Search for the cell housing the specified text and yield its [x, y] center coordinate. 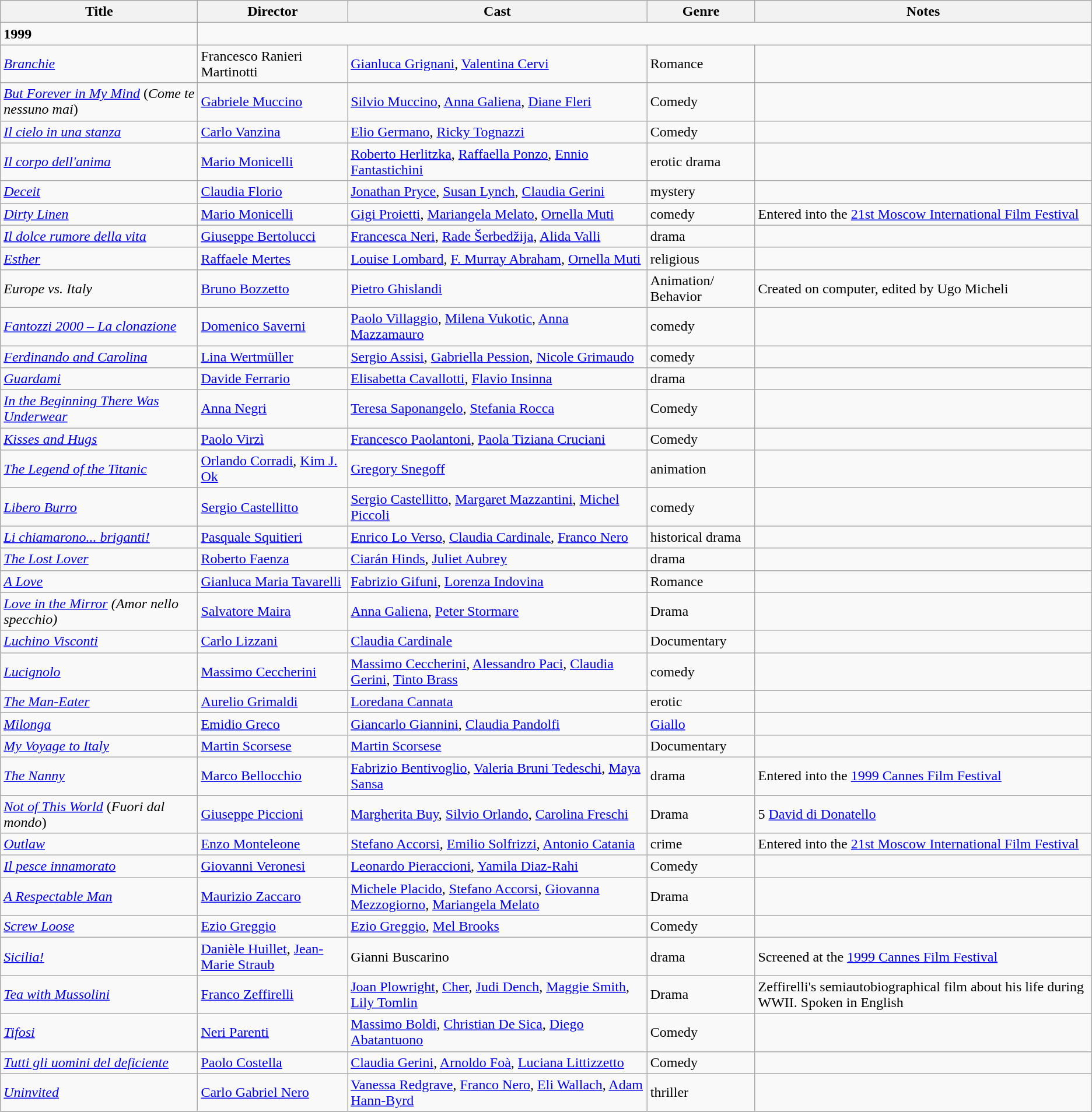
Il dolce rumore della vita [99, 236]
Sergio Castellitto, Margaret Mazzantini, Michel Piccoli [498, 507]
Gabriele Muccino [273, 101]
Gianluca Maria Tavarelli [273, 581]
Tutti gli uomini del deficiente [99, 1062]
Elisabetta Cavallotti, Flavio Insinna [498, 379]
Francesco Paolantoni, Paola Tiziana Cruciani [498, 439]
Davide Ferrario [273, 379]
Uninvited [99, 1093]
Ciarán Hinds, Juliet Aubrey [498, 559]
Fantozzi 2000 – La clonazione [99, 327]
Not of This World (Fuori dal mondo) [99, 814]
Tea with Mussolini [99, 995]
Guardami [99, 379]
Salvatore Maira [273, 611]
Animation/ Behavior [701, 288]
Gianni Buscarino [498, 956]
animation [701, 469]
Screw Loose [99, 927]
Domenico Saverni [273, 327]
Aurelio Grimaldi [273, 701]
Genre [701, 12]
My Voyage to Italy [99, 746]
Giallo [701, 724]
historical drama [701, 537]
Emidio Greco [273, 724]
Branchie [99, 64]
Europe vs. Italy [99, 288]
Ezio Greggio, Mel Brooks [498, 927]
Carlo Vanzina [273, 132]
Leonardo Pieraccioni, Yamila Diaz-Rahi [498, 867]
Title [99, 12]
Dirty Linen [99, 214]
Luchino Visconti [99, 641]
Marco Bellocchio [273, 776]
Gianluca Grignani, Valentina Cervi [498, 64]
Anna Galiena, Peter Stormare [498, 611]
Paolo Virzì [273, 439]
1999 [99, 34]
Claudia Gerini, Arnoldo Foà, Luciana Littizzetto [498, 1062]
Silvio Muccino, Anna Galiena, Diane Fleri [498, 101]
Il corpo dell'anima [99, 162]
Francesca Neri, Rade Šerbedžija, Alida Valli [498, 236]
Libero Burro [99, 507]
The Legend of the Titanic [99, 469]
Francesco Ranieri Martinotti [273, 64]
Massimo Boldi, Christian De Sica, Diego Abatantuono [498, 1032]
Entered into the 1999 Cannes Film Festival [923, 776]
Li chiamarono... briganti! [99, 537]
A Love [99, 581]
Raffaele Mertes [273, 258]
Esther [99, 258]
Deceit [99, 192]
Sicilia! [99, 956]
erotic drama [701, 162]
Pasquale Squitieri [273, 537]
Stefano Accorsi, Emilio Solfrizzi, Antonio Catania [498, 844]
Orlando Corradi, Kim J. Ok [273, 469]
Carlo Lizzani [273, 641]
Giuseppe Piccioni [273, 814]
Il cielo in una stanza [99, 132]
Roberto Faenza [273, 559]
Fabrizio Bentivoglio, Valeria Bruni Tedeschi, Maya Sansa [498, 776]
The Nanny [99, 776]
Michele Placido, Stefano Accorsi, Giovanna Mezzogiorno, Mariangela Melato [498, 897]
Anna Negri [273, 409]
Massimo Ceccherini [273, 672]
Paolo Costella [273, 1062]
Massimo Ceccherini, Alessandro Paci, Claudia Gerini, Tinto Brass [498, 672]
Elio Germano, Ricky Tognazzi [498, 132]
Gigi Proietti, Mariangela Melato, Ornella Muti [498, 214]
Danièle Huillet, Jean-Marie Straub [273, 956]
crime [701, 844]
Lucignolo [99, 672]
Giancarlo Giannini, Claudia Pandolfi [498, 724]
Claudia Florio [273, 192]
Franco Zeffirelli [273, 995]
Margherita Buy, Silvio Orlando, Carolina Freschi [498, 814]
Louise Lombard, F. Murray Abraham, Ornella Muti [498, 258]
erotic [701, 701]
Il pesce innamorato [99, 867]
Loredana Cannata [498, 701]
Vanessa Redgrave, Franco Nero, Eli Wallach, Adam Hann-Byrd [498, 1093]
Giovanni Veronesi [273, 867]
Kisses and Hugs [99, 439]
Joan Plowright, Cher, Judi Dench, Maggie Smith, Lily Tomlin [498, 995]
Outlaw [99, 844]
Lina Wertmüller [273, 356]
Ezio Greggio [273, 927]
Ferdinando and Carolina [99, 356]
Tifosi [99, 1032]
Jonathan Pryce, Susan Lynch, Claudia Gerini [498, 192]
Neri Parenti [273, 1032]
Fabrizio Gifuni, Lorenza Indovina [498, 581]
The Lost Lover [99, 559]
Director [273, 12]
Notes [923, 12]
Zeffirelli's semiautobiographical film about his life during WWII. Spoken in English [923, 995]
Screened at the 1999 Cannes Film Festival [923, 956]
Created on computer, edited by Ugo Micheli [923, 288]
mystery [701, 192]
Carlo Gabriel Nero [273, 1093]
Enzo Monteleone [273, 844]
Milonga [99, 724]
Gregory Snegoff [498, 469]
Sergio Castellitto [273, 507]
Pietro Ghislandi [498, 288]
thriller [701, 1093]
Roberto Herlitzka, Raffaella Ponzo, Ennio Fantastichini [498, 162]
Maurizio Zaccaro [273, 897]
In the Beginning There Was Underwear [99, 409]
Cast [498, 12]
Claudia Cardinale [498, 641]
But Forever in My Mind (Come te nessuno mai) [99, 101]
Enrico Lo Verso, Claudia Cardinale, Franco Nero [498, 537]
Bruno Bozzetto [273, 288]
Paolo Villaggio, Milena Vukotic, Anna Mazzamauro [498, 327]
A Respectable Man [99, 897]
The Man-Eater [99, 701]
religious [701, 258]
Love in the Mirror (Amor nello specchio) [99, 611]
Sergio Assisi, Gabriella Pession, Nicole Grimaudo [498, 356]
Teresa Saponangelo, Stefania Rocca [498, 409]
Giuseppe Bertolucci [273, 236]
5 David di Donatello [923, 814]
